Find where the given text appears and provide that cell's center as [X, Y] coordinate. 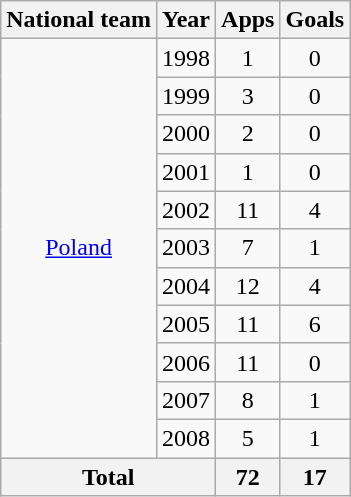
2003 [186, 248]
12 [248, 286]
National team [79, 20]
2000 [186, 134]
1998 [186, 58]
2001 [186, 172]
2005 [186, 324]
17 [315, 477]
Apps [248, 20]
2006 [186, 362]
8 [248, 400]
6 [315, 324]
2 [248, 134]
3 [248, 96]
5 [248, 438]
72 [248, 477]
Year [186, 20]
2008 [186, 438]
Goals [315, 20]
Poland [79, 248]
2007 [186, 400]
2004 [186, 286]
7 [248, 248]
1999 [186, 96]
Total [108, 477]
2002 [186, 210]
